Output the [x, y] coordinate of the center of the cell containing the given text.  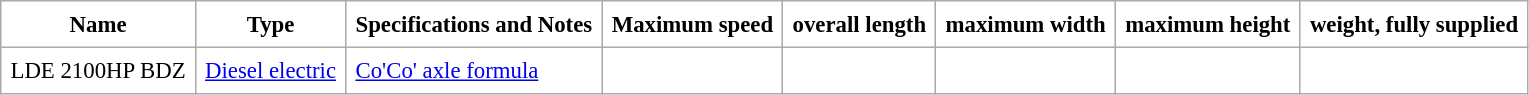
maximum width [1026, 24]
weight, fully supplied [1414, 24]
LDE 2100HP BDZ [98, 70]
Specifications and Notes [474, 24]
Name [98, 24]
Diesel electric [270, 70]
overall length [860, 24]
Type [270, 24]
Co'Co' axle formula [474, 70]
maximum height [1208, 24]
Maximum speed [692, 24]
